Find where the given text appears and provide that cell's center as [X, Y] coordinate. 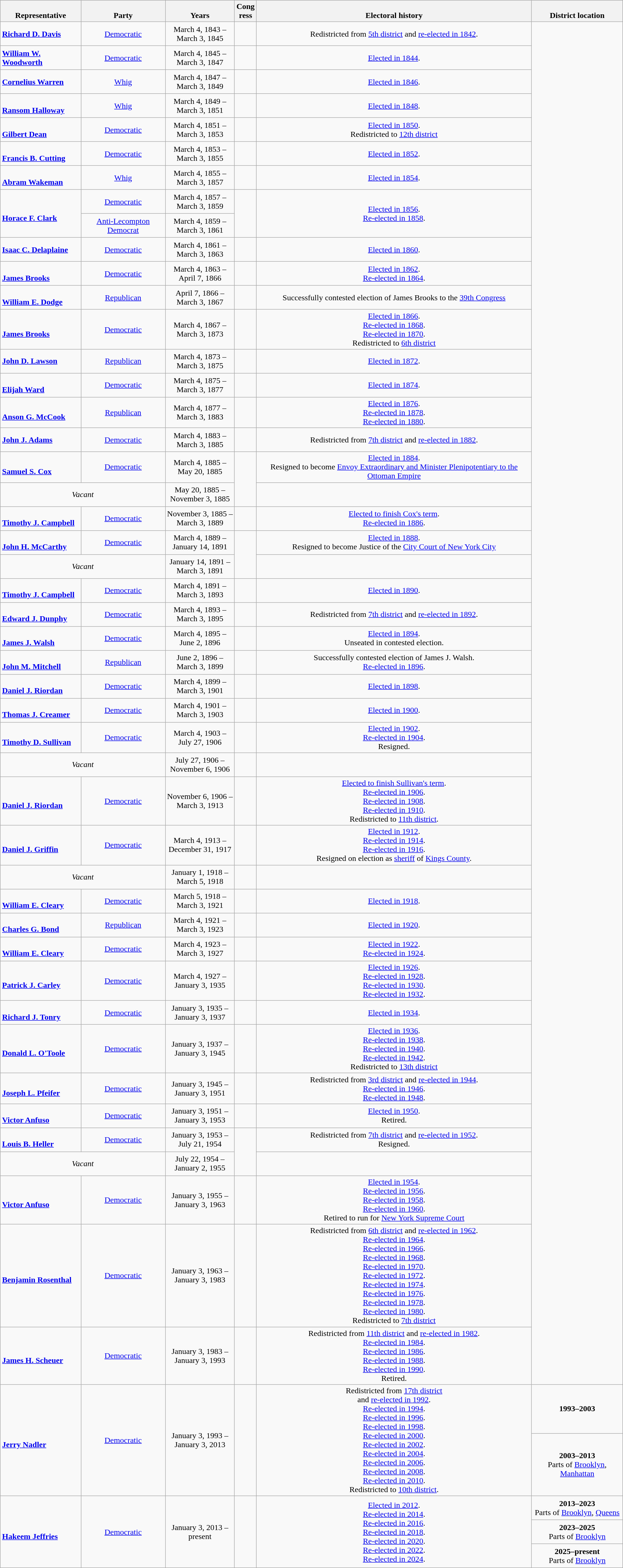
Successfully contested election of James Brooks to the 39th Congress [394, 298]
Timothy D. Sullivan [41, 737]
Francis B. Cutting [41, 154]
Richard D. Davis [41, 34]
Ransom Halloway [41, 106]
William W. Woodworth [41, 58]
March 5, 1918 –March 3, 1921 [200, 901]
John J. Adams [41, 440]
March 4, 1857 –March 3, 1859 [200, 202]
Redistricted from 5th district and re-elected in 1842. [394, 34]
March 4, 1927 –January 3, 1935 [200, 981]
Charles G. Bond [41, 925]
Elected in 1890. [394, 590]
Jerry Nadler [41, 1440]
November 3, 1885 –March 3, 1889 [200, 518]
2013–2023Parts of Brooklyn, Queens [577, 1508]
March 4, 1867 –March 3, 1873 [200, 330]
January 3, 1953 –July 21, 1954 [200, 1140]
March 4, 1921 –March 3, 1923 [200, 925]
March 4, 1849 –March 3, 1851 [200, 106]
Elected in 1852. [394, 154]
James J. Walsh [41, 638]
March 4, 1901 –March 3, 1903 [200, 710]
January 3, 1937 –January 3, 1945 [200, 1049]
Elected in 1846. [394, 82]
Gilbert Dean [41, 130]
William E. Dodge [41, 298]
March 4, 1913 –December 31, 1917 [200, 845]
Elected in 1898. [394, 686]
Elected in 1872. [394, 361]
John M. Mitchell [41, 662]
March 4, 1851 –March 3, 1853 [200, 130]
Elected in 1866.Re-elected in 1868.Re-elected in 1870.Redistricted to 6th district [394, 330]
March 4, 1843 –March 3, 1845 [200, 34]
January 3, 1983 –January 3, 1993 [200, 1356]
Redistricted from 7th district and re-elected in 1882. [394, 440]
Elected in 1860. [394, 250]
Congress [246, 11]
March 4, 1903 –July 27, 1906 [200, 737]
Daniel J. Griffin [41, 845]
Elected in 1900. [394, 710]
Benjamin Rosenthal [41, 1275]
March 4, 1923 –March 3, 1927 [200, 949]
Elijah Ward [41, 385]
Hakeem Jeffries [41, 1532]
March 4, 1889 –January 14, 1891 [200, 542]
Cornelius Warren [41, 82]
Party [123, 11]
Elected in 1936.Re-elected in 1938.Re-elected in 1940.Re-elected in 1942.Redistricted to 13th district [394, 1049]
Horace F. Clark [41, 214]
January 3, 1993 –January 3, 2013 [200, 1440]
Elected in 1926.Re-elected in 1928.Re-elected in 1930.Re-elected in 1932. [394, 981]
1993–2003 [577, 1409]
Redistricted from 3rd district and re-elected in 1944.Re-elected in 1946.Re-elected in 1948. [394, 1088]
March 4, 1861 –March 3, 1863 [200, 250]
March 4, 1863 –April 7, 1866 [200, 274]
Elected in 1902.Re-elected in 1904.Resigned. [394, 737]
March 4, 1891 –March 3, 1893 [200, 590]
March 4, 1845 –March 3, 1847 [200, 58]
Elected in 1874. [394, 385]
Joseph L. Pfeifer [41, 1088]
Elected in 1850.Redistricted to 12th district [394, 130]
January 3, 1955 –January 3, 1963 [200, 1200]
March 4, 1895 –June 2, 1896 [200, 638]
James H. Scheuer [41, 1356]
April 7, 1866 –March 3, 1867 [200, 298]
John H. McCarthy [41, 542]
Electoral history [394, 11]
Anti-Lecompton Democrat [123, 226]
Elected to finish Cox's term.Re-elected in 1886. [394, 518]
July 27, 1906 –November 6, 1906 [200, 765]
March 4, 1855 –March 3, 1857 [200, 178]
Elected in 1844. [394, 58]
2023–2025Parts of Brooklyn [577, 1532]
July 22, 1954 –January 2, 1955 [200, 1164]
Elected in 1888.Resigned to become Justice of the City Court of New York City [394, 542]
Redistricted from 7th district and re-elected in 1952.Resigned. [394, 1140]
Redistricted from 11th district and re-elected in 1982.Re-elected in 1984.Re-elected in 1986.Re-elected in 1988.Re-elected in 1990.Retired. [394, 1356]
January 3, 1963 –January 3, 1983 [200, 1275]
Anson G. McCook [41, 412]
March 4, 1883 –March 3, 1885 [200, 440]
Successfully contested election of James J. Walsh.Re-elected in 1896. [394, 662]
Elected to finish Sullivan's term.Re-elected in 1906.Re-elected in 1908.Re-elected in 1910.Redistricted to 11th district. [394, 801]
Patrick J. Carley [41, 981]
May 20, 1885 –November 3, 1885 [200, 494]
March 4, 1853 –March 3, 1855 [200, 154]
Elected in 1954.Re-elected in 1956.Re-elected in 1958.Re-elected in 1960.Retired to run for New York Supreme Court [394, 1200]
November 6, 1906 –March 3, 1913 [200, 801]
Elected in 1922.Re-elected in 1924. [394, 949]
March 4, 1847 –March 3, 1849 [200, 82]
January 3, 2013 –present [200, 1532]
Donald L. O'Toole [41, 1049]
March 4, 1877 –March 3, 1883 [200, 412]
Richard J. Tonry [41, 1012]
Abram Wakeman [41, 178]
January 1, 1918 –March 5, 1918 [200, 877]
Samuel S. Cox [41, 467]
Elected in 1918. [394, 901]
Elected in 1894.Unseated in contested election. [394, 638]
January 14, 1891 –March 3, 1891 [200, 566]
January 3, 1935 –January 3, 1937 [200, 1012]
January 3, 1945 –January 3, 1951 [200, 1088]
Elected in 1848. [394, 106]
Thomas J. Creamer [41, 710]
June 2, 1896 –March 3, 1899 [200, 662]
Elected in 1950.Retired. [394, 1116]
Elected in 2012.Re-elected in 2014.Re-elected in 2016.Re-elected in 2018.Re-elected in 2020.Re-elected in 2022.Re-elected in 2024. [394, 1532]
Elected in 1934. [394, 1012]
2003–2013Parts of Brooklyn, Manhattan [577, 1465]
John D. Lawson [41, 361]
Representative [41, 11]
Elected in 1876.Re-elected in 1878.Re-elected in 1880. [394, 412]
Years [200, 11]
March 4, 1859 –March 3, 1861 [200, 226]
March 4, 1885 –May 20, 1885 [200, 467]
Elected in 1920. [394, 925]
March 4, 1875 –March 3, 1877 [200, 385]
Louis B. Heller [41, 1140]
March 4, 1873 –March 3, 1875 [200, 361]
March 4, 1899 –March 3, 1901 [200, 686]
Elected in 1884.Resigned to become Envoy Extraordinary and Minister Plenipotentiary to the Ottoman Empire [394, 467]
Elected in 1856.Re-elected in 1858. [394, 214]
January 3, 1951 –January 3, 1953 [200, 1116]
District location [577, 11]
Elected in 1862.Re-elected in 1864. [394, 274]
2025–presentParts of Brooklyn [577, 1556]
Elected in 1912.Re-elected in 1914.Re-elected in 1916.Resigned on election as sheriff of Kings County. [394, 845]
March 4, 1893 –March 3, 1895 [200, 614]
Elected in 1854. [394, 178]
Isaac C. Delaplaine [41, 250]
Redistricted from 7th district and re-elected in 1892. [394, 614]
Edward J. Dunphy [41, 614]
